From the cell containing the given text, extract its center point as (X, Y) coordinate. 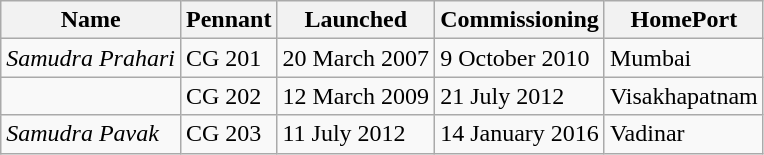
CG 203 (228, 134)
Commissioning (520, 20)
Launched (356, 20)
Samudra Pavak (91, 134)
Vadinar (684, 134)
20 March 2007 (356, 58)
Name (91, 20)
21 July 2012 (520, 96)
Samudra Prahari (91, 58)
Visakhapatnam (684, 96)
9 October 2010 (520, 58)
Mumbai (684, 58)
CG 201 (228, 58)
12 March 2009 (356, 96)
14 January 2016 (520, 134)
11 July 2012 (356, 134)
HomePort (684, 20)
CG 202 (228, 96)
Pennant (228, 20)
